Identify which cell holds the provided text, then report its (X, Y) central coordinate. 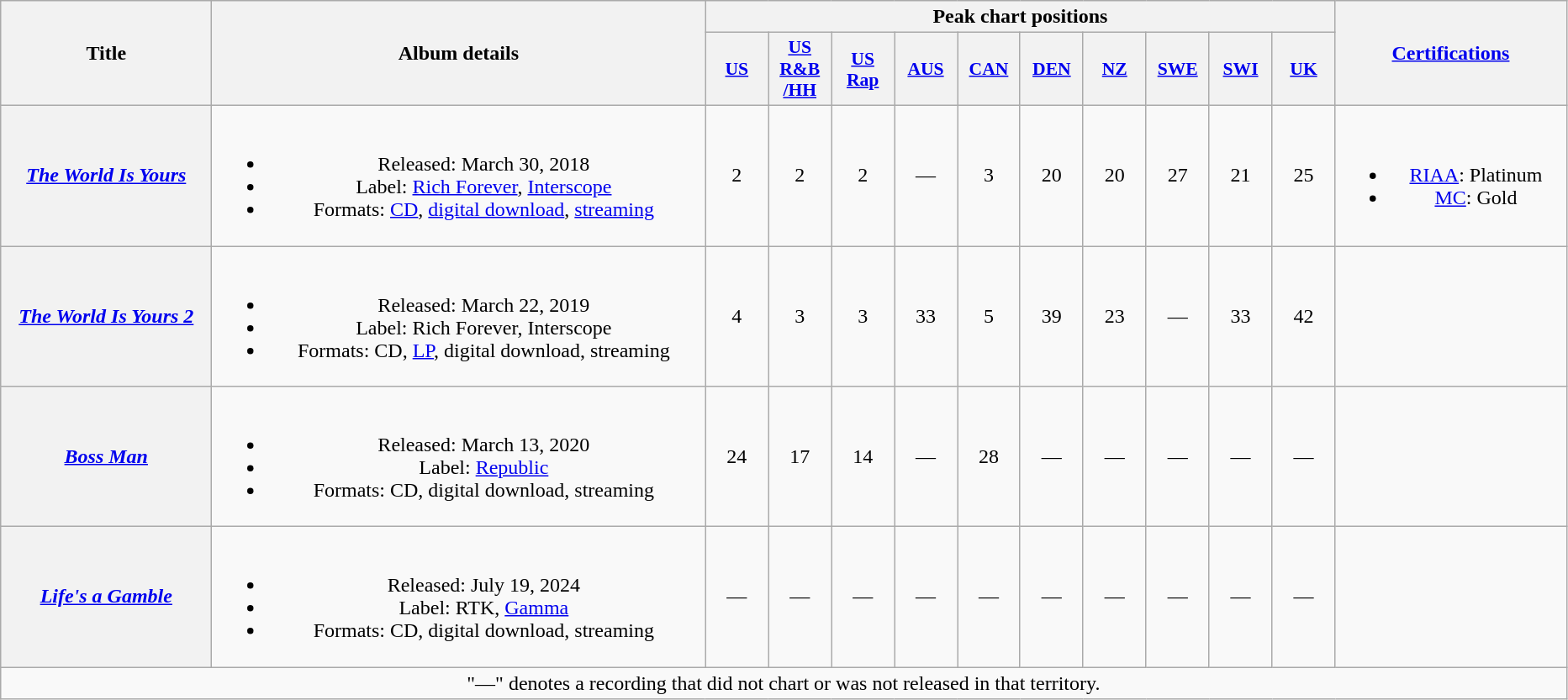
AUS (927, 69)
Life's a Gamble (106, 597)
UK (1303, 69)
24 (736, 457)
Boss Man (106, 457)
SWE (1177, 69)
Released: July 19, 2024Label: RTK, GammaFormats: CD, digital download, streaming (459, 597)
17 (800, 457)
SWI (1241, 69)
USRap (863, 69)
5 (989, 316)
21 (1241, 175)
27 (1177, 175)
Album details (459, 54)
Title (106, 54)
Peak chart positions (1021, 17)
28 (989, 457)
4 (736, 316)
Released: March 30, 2018Label: Rich Forever, InterscopeFormats: CD, digital download, streaming (459, 175)
US (736, 69)
"—" denotes a recording that did not chart or was not released in that territory. (784, 683)
42 (1303, 316)
23 (1115, 316)
14 (863, 457)
DEN (1051, 69)
USR&B/HH (800, 69)
39 (1051, 316)
Certifications (1451, 54)
The World Is Yours 2 (106, 316)
NZ (1115, 69)
CAN (989, 69)
Released: March 13, 2020Label: RepublicFormats: CD, digital download, streaming (459, 457)
Released: March 22, 2019Label: Rich Forever, InterscopeFormats: CD, LP, digital download, streaming (459, 316)
The World Is Yours (106, 175)
25 (1303, 175)
RIAA: PlatinumMC: Gold (1451, 175)
